Extract the [x, y] coordinate from the center of the cell holding the provided text.  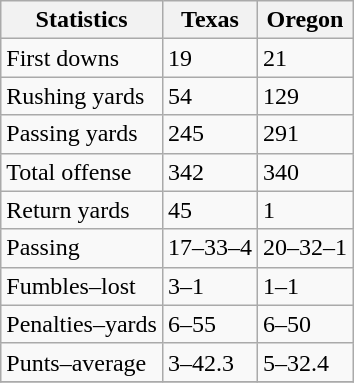
1 [306, 210]
Texas [210, 20]
17–33–4 [210, 248]
Penalties–yards [82, 324]
54 [210, 96]
291 [306, 134]
Return yards [82, 210]
340 [306, 172]
5–32.4 [306, 362]
Passing [82, 248]
1–1 [306, 286]
3–1 [210, 286]
245 [210, 134]
129 [306, 96]
Oregon [306, 20]
3–42.3 [210, 362]
Total offense [82, 172]
Passing yards [82, 134]
19 [210, 58]
Fumbles–lost [82, 286]
6–50 [306, 324]
Statistics [82, 20]
Punts–average [82, 362]
20–32–1 [306, 248]
342 [210, 172]
6–55 [210, 324]
Rushing yards [82, 96]
First downs [82, 58]
45 [210, 210]
21 [306, 58]
